Provide the (X, Y) coordinate of the cell's center where the given text is located.  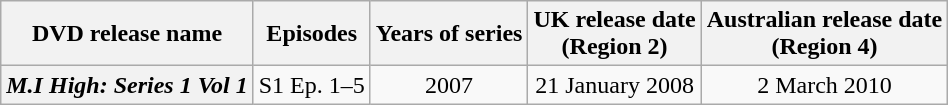
UK release date(Region 2) (614, 34)
Australian release date(Region 4) (824, 34)
Years of series (449, 34)
2007 (449, 85)
M.I High: Series 1 Vol 1 (127, 85)
S1 Ep. 1–5 (312, 85)
21 January 2008 (614, 85)
DVD release name (127, 34)
Episodes (312, 34)
2 March 2010 (824, 85)
